Scan for the cell matching the given text and deliver its (x, y) coordinate at center. 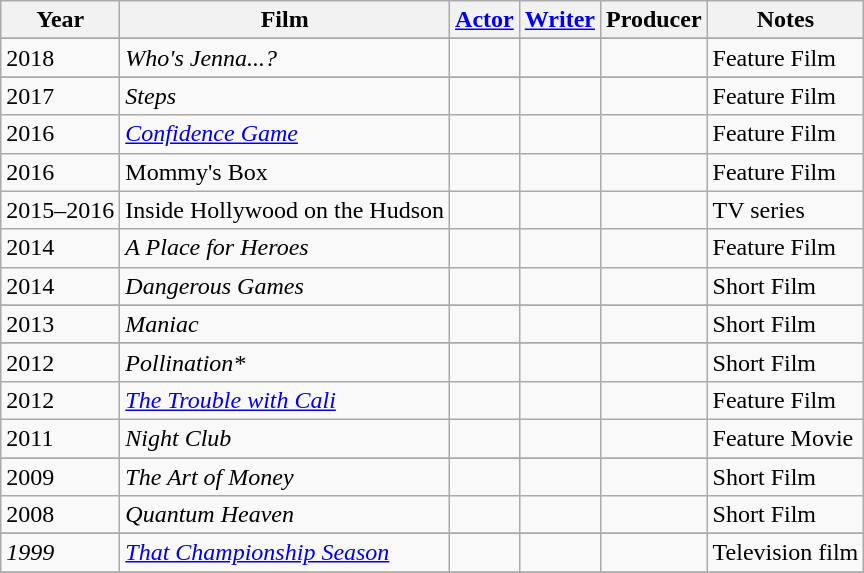
Dangerous Games (285, 286)
A Place for Heroes (285, 248)
Television film (786, 553)
Film (285, 20)
Notes (786, 20)
Year (60, 20)
2015–2016 (60, 210)
2011 (60, 438)
2018 (60, 58)
2009 (60, 477)
Night Club (285, 438)
That Championship Season (285, 553)
Writer (560, 20)
Inside Hollywood on the Hudson (285, 210)
Feature Movie (786, 438)
The Art of Money (285, 477)
Producer (654, 20)
Quantum Heaven (285, 515)
The Trouble with Cali (285, 400)
Pollination* (285, 362)
2008 (60, 515)
2017 (60, 96)
Maniac (285, 324)
Actor (485, 20)
Confidence Game (285, 134)
TV series (786, 210)
1999 (60, 553)
Steps (285, 96)
2013 (60, 324)
Who's Jenna...? (285, 58)
Mommy's Box (285, 172)
